Output the (X, Y) coordinate of the center of the cell containing the given text.  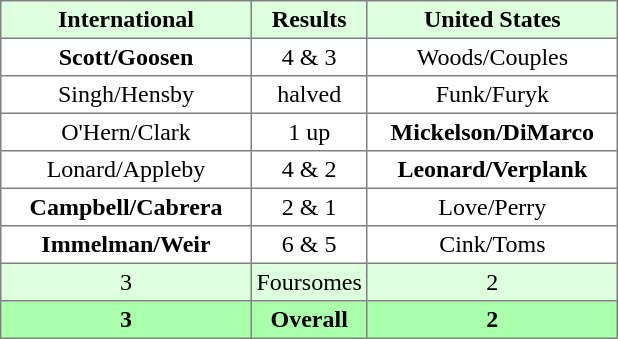
1 up (309, 132)
Woods/Couples (492, 57)
Cink/Toms (492, 245)
Leonard/Verplank (492, 170)
O'Hern/Clark (126, 132)
International (126, 20)
United States (492, 20)
Immelman/Weir (126, 245)
6 & 5 (309, 245)
Results (309, 20)
2 & 1 (309, 207)
4 & 3 (309, 57)
halved (309, 95)
Campbell/Cabrera (126, 207)
Lonard/Appleby (126, 170)
Foursomes (309, 282)
Funk/Furyk (492, 95)
Love/Perry (492, 207)
Scott/Goosen (126, 57)
4 & 2 (309, 170)
Overall (309, 320)
Singh/Hensby (126, 95)
Mickelson/DiMarco (492, 132)
